Detect which cell encompasses the target text, then output its (x, y) center coordinate. 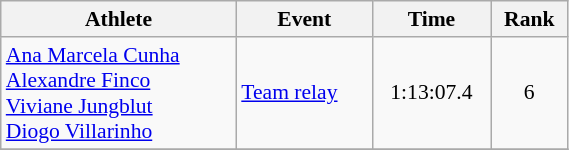
Event (304, 19)
Athlete (119, 19)
6 (529, 93)
Time (431, 19)
Team relay (304, 93)
Rank (529, 19)
1:13:07.4 (431, 93)
Ana Marcela Cunha Alexandre Finco Viviane Jungblut Diogo Villarinho (119, 93)
